Extract the [x, y] coordinate from the center of the cell holding the provided text.  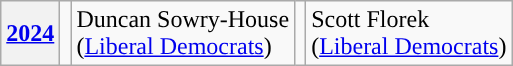
Scott Florek(Liberal Democrats) [409, 34]
2024 [30, 34]
Duncan Sowry-House(Liberal Democrats) [183, 34]
